For the text-containing cell, return its midpoint in (x, y) coordinate format. 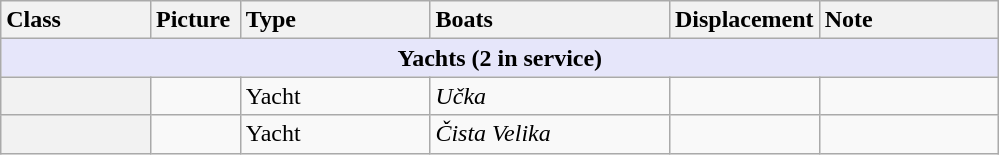
Displacement (744, 20)
Type (335, 20)
Picture (195, 20)
Učka (550, 96)
Yachts (2 in service) (500, 58)
Class (76, 20)
Note (909, 20)
Boats (550, 20)
Čista Velika (550, 134)
